Determine the [x, y] coordinate at the center of the cell enclosing the given text.  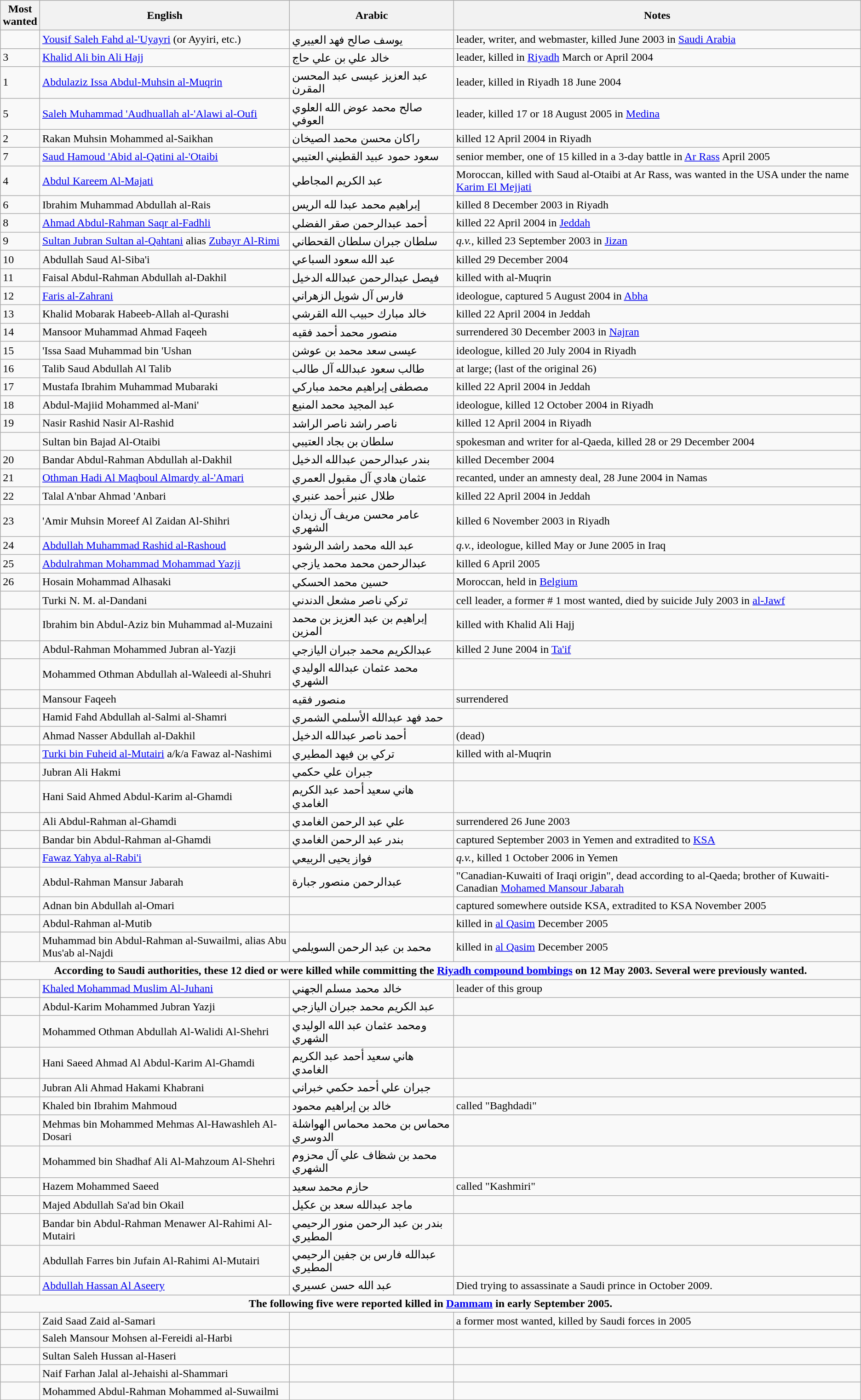
ideologue, captured 5 August 2004 in Abha [657, 296]
killed 29 December 2004 [657, 259]
Abdul-Majiid Mohammed al-Mani' [165, 405]
Mohammed Othman Abdullah Al-Walidi Al-Shehri [165, 1031]
Hani Said Ahmed Abdul-Karim al-Ghamdi [165, 797]
Turki N. M. al-Dandani [165, 600]
captured September 2003 in Yemen and extradited to KSA [657, 840]
leader, killed 17 or 18 August 2005 in Medina [657, 114]
ideologue, killed 20 July 2004 in Riyadh [657, 351]
16 [20, 369]
عبد الله محمد راشد الرشود [372, 546]
Majed Abdullah Sa'ad bin Okail [165, 1205]
جبران علي حكمي [372, 772]
تركي بن فيهد المطيري [372, 754]
عبد الله حسن عسيري [372, 1285]
Saud Hamoud 'Abid al-Qatini al-'Otaibi [165, 157]
Yousif Saleh Fahd al-'Uyayri (or Ayyiri, etc.) [165, 40]
Ali Abdul-Rahman al-Ghamdi [165, 822]
طالب سعود عبدالله آل طالب [372, 369]
17 [20, 387]
عبد الله سعود السباعي [372, 259]
killed 8 December 2003 in Riyadh [657, 205]
21 [20, 478]
Abdul Kareem Al-Majati [165, 180]
أحمد عبدالرحمن صقر الفضلي [372, 223]
Saleh Mansour Mohsen al-Fereidi al-Harbi [165, 1338]
منصور فقيه [372, 699]
25 [20, 564]
Nasir Rashid Nasir Al-Rashid [165, 423]
senior member, one of 15 killed in a 3-day battle in Ar Rass April 2005 [657, 157]
Died trying to assassinate a Saudi prince in October 2009. [657, 1285]
Mustafa Ibrahim Muhammad Mubaraki [165, 387]
Sultan Saleh Hussan al-Haseri [165, 1356]
Bandar Abdul-Rahman Abdullah al-Dakhil [165, 460]
بندر بن عبد الرحمن منور الرحيمي المطيري [372, 1229]
Moroccan, held in Belgium [657, 582]
spokesman and writer for al-Qaeda, killed 28 or 29 December 2004 [657, 442]
Mohammed Othman Abdullah al-Waleedi al-Shuhri [165, 674]
راكان محسن محمد الصيخان [372, 138]
leader, writer, and webmaster, killed June 2003 in Saudi Arabia [657, 40]
فواز يحيى الربيعي [372, 858]
Hazem Mohammed Saeed [165, 1187]
Abdullah Muhammad Rashid al-Rashoud [165, 546]
Ibrahim Muhammad Abdullah al-Rais [165, 205]
1 [20, 82]
عبد المجيد محمد المنيع [372, 405]
'Amir Muhsin Moreef Al Zaidan Al-Shihri [165, 521]
9 [20, 241]
Muhammad bin Abdul-Rahman al-Suwailmi, alias Abu Mus'ab al-Najdi [165, 947]
Othman Hadi Al Maqboul Almardy al-'Amari [165, 478]
Fawaz Yahya al-Rabi'i [165, 858]
Ahmad Nasser Abdullah al-Dakhil [165, 736]
سلطان بن بجاد العتيبي [372, 442]
Abdulaziz Issa Abdul-Muhsin al-Muqrin [165, 82]
Adnan bin Abdullah al-Omari [165, 905]
عثمان هادي آل مقبول العمري [372, 478]
at large; (last of the original 26) [657, 369]
Abdullah Saud Al-Siba'i [165, 259]
حازم محمد سعيد [372, 1187]
called "Kashmiri" [657, 1187]
محماس بن محمد محماس الهواشلة الدوسري [372, 1130]
Mehmas bin Mohammed Mehmas Al-Hawashleh Al-Dosari [165, 1130]
خالد علي بن علي حاج [372, 58]
Mansoor Muhammad Ahmad Faqeeh [165, 332]
surrendered 26 June 2003 [657, 822]
Jubran Ali Hakmi [165, 772]
عبدالله فارس بن جفين الرحيمي المطيري [372, 1261]
ومحمد عثمان عبد الله الوليدي الشهري [372, 1031]
Khalid Mobarak Habeeb-Allah al-Qurashi [165, 314]
فيصل عبدالرحمن عبدالله الدخيل [372, 278]
"Canadian-Kuwaiti of Iraqi origin", dead according to al-Qaeda; brother of Kuwaiti-Canadian Mohamed Mansour Jabarah [657, 881]
surrendered 30 December 2003 in Najran [657, 332]
خالد مبارك حبيب الله القرشي [372, 314]
صالح محمد عوض الله العلوي العوفي [372, 114]
تركي ناصر مشعل الدندني [372, 600]
ideologue, killed 12 October 2004 in Riyadh [657, 405]
q.v., killed 1 October 2006 in Yemen [657, 858]
Sultan Jubran Sultan al-Qahtani alias Zubayr Al-Rimi [165, 241]
Bandar bin Abdul-Rahman al-Ghamdi [165, 840]
leader, killed in Riyadh 18 June 2004 [657, 82]
7 [20, 157]
killed 2 June 2004 in Ta'if [657, 650]
Mohammed Abdul-Rahman Mohammed al-Suwailmi [165, 1391]
عبد الكريم محمد جبران اليازجي [372, 1007]
12 [20, 296]
محمد بن شظاف علي آل محزوم الشهري [372, 1162]
called "Baghdadi" [657, 1106]
إبراهيم بن عبد العزيز بن محمد المزين [372, 625]
Mohammed bin Shadhaf Ali Al-Mahzoum Al-Shehri [165, 1162]
Hamid Fahd Abdullah al-Salmi al-Shamri [165, 717]
recanted, under an amnesty deal, 28 June 2004 in Namas [657, 478]
محمد عثمان عبدالله الوليدي الشهري [372, 674]
ناصر راشد ناصر الراشد [372, 423]
عبدالرحمن محمد محمد يازجي [372, 564]
عبدالكريم محمد جبران اليازجي [372, 650]
14 [20, 332]
q.v., killed 23 September 2003 in Jizan [657, 241]
Talal A'nbar Ahmad 'Anbari [165, 496]
Sultan bin Bajad Al-Otaibi [165, 442]
عبدالرحمن منصور جبارة [372, 881]
killed with Khalid Ali Hajj [657, 625]
Moroccan, killed with Saud al-Otaibi at Ar Rass, was wanted in the USA under the name Karim El Mejjati [657, 180]
Abdulrahman Mohammad Mohammad Yazji [165, 564]
سلطان جبران سلطان القحطاني [372, 241]
captured somewhere outside KSA, extradited to KSA November 2005 [657, 905]
Khaled Mohammad Muslim Al-Juhani [165, 989]
خالد محمد مسلم الجهني [372, 989]
Khaled bin Ibrahim Mahmoud [165, 1106]
Abdullah Hassan Al Aseery [165, 1285]
Bandar bin Abdul-Rahman Menawer Al-Rahimi Al-Mutairi [165, 1229]
عبد العزيز عيسى عبد المحسن المقرن [372, 82]
Abdul-Karim Mohammed Jubran Yazji [165, 1007]
Saleh Muhammad 'Audhuallah al-'Alawi al-Oufi [165, 114]
طلال عنبر أحمد عنبري [372, 496]
بندر عبدالرحمن عبدالله الدخيل [372, 460]
عبد الكريم المجاطي [372, 180]
حمد فهد عبدالله الأسلمي الشمري [372, 717]
منصور محمد أحمد فقيه [372, 332]
Talib Saud Abdullah Al Talib [165, 369]
3 [20, 58]
22 [20, 496]
Faisal Abdul-Rahman Abdullah al-Dakhil [165, 278]
Notes [657, 16]
Arabic [372, 16]
إبراهيم محمد عبدا لله الريس [372, 205]
Hani Saeed Ahmad Al Abdul-Karim Al-Ghamdi [165, 1063]
a former most wanted, killed by Saudi forces in 2005 [657, 1321]
18 [20, 405]
بندر عبد الرحمن الغامدي [372, 840]
24 [20, 546]
5 [20, 114]
Naif Farhan Jalal al-Jehaishi al-Shammari [165, 1373]
Turki bin Fuheid al-Mutairi a/k/a Fawaz al-Nashimi [165, 754]
26 [20, 582]
Faris al-Zahrani [165, 296]
11 [20, 278]
leader, killed in Riyadh March or April 2004 [657, 58]
Ibrahim bin Abdul-Aziz bin Muhammad al-Muzaini [165, 625]
(dead) [657, 736]
killed December 2004 [657, 460]
فارس آل شويل الزهراني [372, 296]
Abdul-Rahman Mansur Jabarah [165, 881]
يوسف صالح فهد العييري [372, 40]
15 [20, 351]
Rakan Muhsin Mohammed al-Saikhan [165, 138]
'Issa Saad Muhammad bin 'Ushan [165, 351]
19 [20, 423]
leader of this group [657, 989]
cell leader, a former # 1 most wanted, died by suicide July 2003 in al-Jawf [657, 600]
q.v., ideologue, killed May or June 2005 in Iraq [657, 546]
killed 6 April 2005 [657, 564]
مصطفى إبراهيم محمد مباركي [372, 387]
Zaid Saad Zaid al-Samari [165, 1321]
surrendered [657, 699]
محمد بن عبد الرحمن السويلمي [372, 947]
8 [20, 223]
20 [20, 460]
Abdullah Farres bin Jufain Al-Rahimi Al-Mutairi [165, 1261]
ماجد عبدالله سعد بن عكيل [372, 1205]
13 [20, 314]
2 [20, 138]
خالد بن إبراهيم محمود [372, 1106]
Mostwanted [20, 16]
23 [20, 521]
سعود حمود عبيد القطيني العتيبي [372, 157]
Jubran Ali Ahmad Hakami Khabrani [165, 1088]
The following five were reported killed in Dammam in early September 2005. [430, 1303]
حسين محمد الحسكي [372, 582]
Ahmad Abdul-Rahman Saqr al-Fadhli [165, 223]
Abdul-Rahman Mohammed Jubran al-Yazji [165, 650]
عامر محسن مريف آل زيدان الشهري [372, 521]
4 [20, 180]
Abdul-Rahman al-Mutib [165, 923]
Khalid Ali bin Ali Hajj [165, 58]
علي عبد الرحمن الغامدي [372, 822]
10 [20, 259]
English [165, 16]
أحمد ناصر عبدالله الدخيل [372, 736]
Hosain Mohammad Alhasaki [165, 582]
Mansour Faqeeh [165, 699]
killed 6 November 2003 in Riyadh [657, 521]
6 [20, 205]
عيسى سعد محمد بن عوشن [372, 351]
جبران علي أحمد حكمي خبراني [372, 1088]
